From the cell containing the given text, extract its center point as (x, y) coordinate. 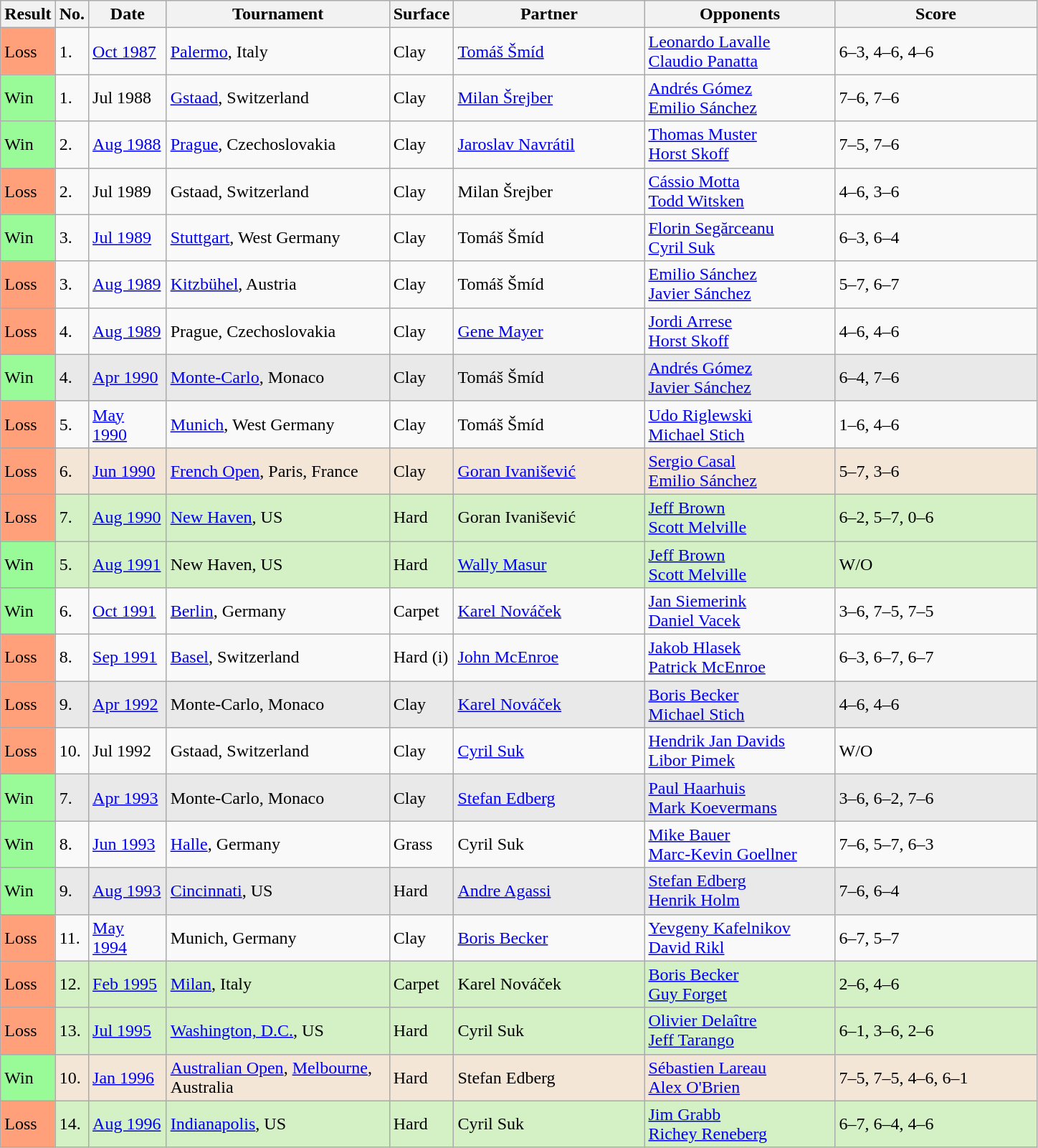
Result (28, 14)
11. (72, 938)
Surface (422, 14)
Florin Segărceanu Cyril Suk (740, 238)
Basel, Switzerland (278, 658)
6–1, 3–6, 2–6 (936, 1031)
Date (128, 14)
Milan, Italy (278, 984)
Score (936, 14)
Aug 1993 (128, 891)
Wally Masur (549, 564)
6–3, 4–6, 4–6 (936, 52)
Halle, Germany (278, 845)
13. (72, 1031)
Aug 1991 (128, 564)
Jun 1993 (128, 845)
Stefan Edberg Henrik Holm (740, 891)
Andrés Gómez Javier Sánchez (740, 377)
Hendrik Jan Davids Libor Pimek (740, 751)
Paul Haarhuis Mark Koevermans (740, 797)
Yevgeny Kafelnikov David Rikl (740, 938)
Opponents (740, 14)
Sergio Casal Emilio Sánchez (740, 470)
Berlin, Germany (278, 611)
Thomas Muster Horst Skoff (740, 145)
6–2, 5–7, 0–6 (936, 518)
3–6, 6–2, 7–6 (936, 797)
7–6, 5–7, 6–3 (936, 845)
Jan 1996 (128, 1077)
Feb 1995 (128, 984)
7–6, 6–4 (936, 891)
Udo Riglewski Michael Stich (740, 424)
6–7, 5–7 (936, 938)
Kitzbühel, Austria (278, 284)
Partner (549, 14)
Palermo, Italy (278, 52)
Jakob Hlasek Patrick McEnroe (740, 658)
Oct 1991 (128, 611)
6–7, 6–4, 4–6 (936, 1124)
Andre Agassi (549, 891)
Aug 1988 (128, 145)
Mike Bauer Marc-Kevin Goellner (740, 845)
Jaroslav Navrátil (549, 145)
Washington, D.C., US (278, 1031)
Cássio Motta Todd Witsken (740, 191)
Australian Open, Melbourne, Australia (278, 1077)
Indianapolis, US (278, 1124)
Jul 1992 (128, 751)
Munich, Germany (278, 938)
Oct 1987 (128, 52)
Emilio Sánchez Javier Sánchez (740, 284)
May 1994 (128, 938)
Olivier Delaître Jeff Tarango (740, 1031)
1–6, 4–6 (936, 424)
Apr 1992 (128, 704)
Jan Siemerink Daniel Vacek (740, 611)
Sébastien Lareau Alex O'Brien (740, 1077)
3–6, 7–5, 7–5 (936, 611)
Aug 1990 (128, 518)
Jul 1988 (128, 98)
6–3, 6–4 (936, 238)
7–5, 7–6 (936, 145)
John McEnroe (549, 658)
Apr 1993 (128, 797)
Sep 1991 (128, 658)
Munich, West Germany (278, 424)
Aug 1996 (128, 1124)
No. (72, 14)
Gene Mayer (549, 331)
6–4, 7–6 (936, 377)
Boris Becker Guy Forget (740, 984)
5–7, 6–7 (936, 284)
Jul 1995 (128, 1031)
Boris Becker (549, 938)
7–5, 7–5, 4–6, 6–1 (936, 1077)
6–3, 6–7, 6–7 (936, 658)
12. (72, 984)
4–6, 3–6 (936, 191)
Jordi Arrese Horst Skoff (740, 331)
5–7, 3–6 (936, 470)
Leonardo Lavalle Claudio Panatta (740, 52)
14. (72, 1124)
2–6, 4–6 (936, 984)
Stuttgart, West Germany (278, 238)
Tournament (278, 14)
Andrés Gómez Emilio Sánchez (740, 98)
Jun 1990 (128, 470)
Jim Grabb Richey Reneberg (740, 1124)
Cincinnati, US (278, 891)
French Open, Paris, France (278, 470)
Hard (i) (422, 658)
7–6, 7–6 (936, 98)
Grass (422, 845)
Apr 1990 (128, 377)
Boris Becker Michael Stich (740, 704)
May 1990 (128, 424)
